Return the [x, y] coordinate for the center point of the cell that contains the specified text.  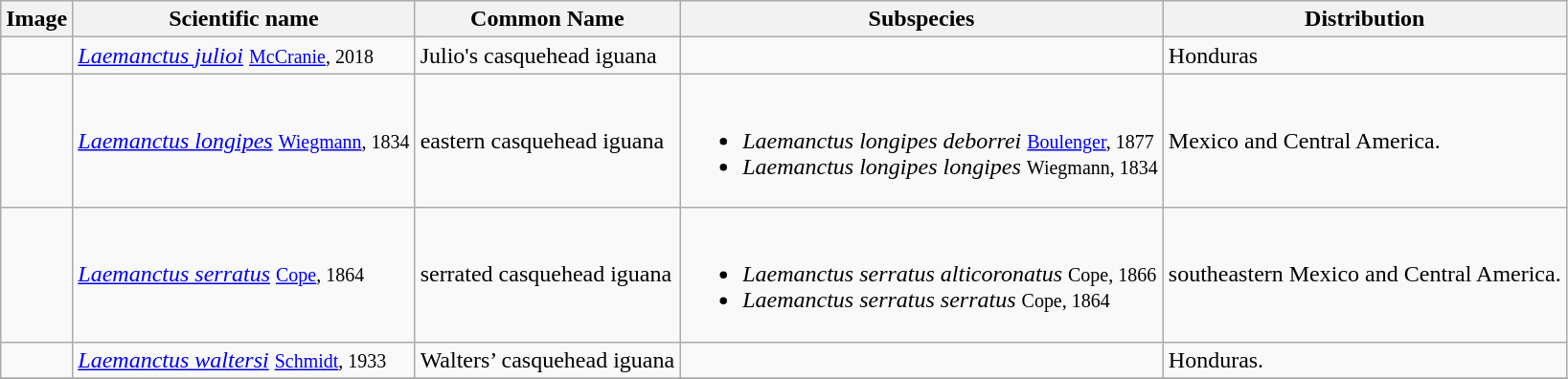
eastern casquehead iguana [548, 141]
Laemanctus serratus alticoronatus Cope, 1866Laemanctus serratus serratus Cope, 1864 [921, 275]
Laemanctus waltersi Schmidt, 1933 [243, 360]
Julio's casquehead iguana [548, 56]
Scientific name [243, 19]
Honduras [1364, 56]
Laemanctus longipes Wiegmann, 1834 [243, 141]
Laemanctus longipes deborrei Boulenger, 1877Laemanctus longipes longipes Wiegmann, 1834 [921, 141]
Walters’ casquehead iguana [548, 360]
Laemanctus serratus Cope, 1864 [243, 275]
Mexico and Central America. [1364, 141]
Subspecies [921, 19]
serrated casquehead iguana [548, 275]
Honduras. [1364, 360]
Laemanctus julioi McCranie, 2018 [243, 56]
Distribution [1364, 19]
southeastern Mexico and Central America. [1364, 275]
Common Name [548, 19]
Image [36, 19]
